Return (X, Y) of the center of cell containing provided text 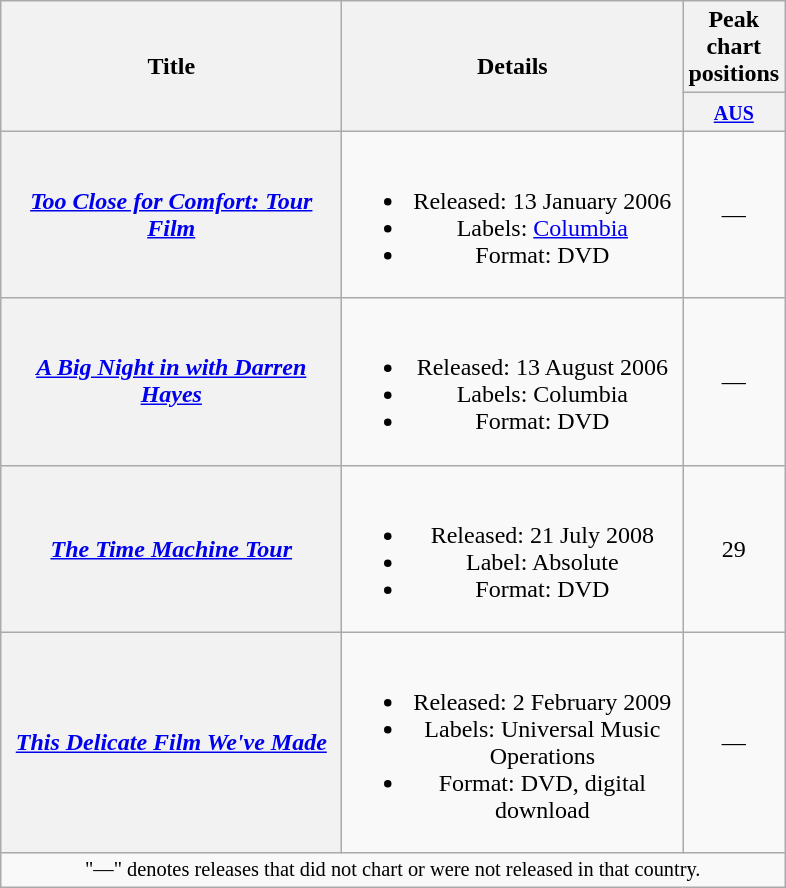
Released: 13 August 2006Labels: ColumbiaFormat: DVD (512, 382)
This Delicate Film We've Made (172, 742)
A Big Night in with Darren Hayes (172, 382)
Too Close for Comfort: Tour Film (172, 214)
Peak chart positions (734, 47)
Released: 13 January 2006Labels: ColumbiaFormat: DVD (512, 214)
AUS (734, 112)
Released: 2 February 2009Labels: Universal Music OperationsFormat: DVD, digital download (512, 742)
"—" denotes releases that did not chart or were not released in that country. (393, 870)
Details (512, 66)
29 (734, 548)
Title (172, 66)
Released: 21 July 2008Label: AbsoluteFormat: DVD (512, 548)
The Time Machine Tour (172, 548)
